Locate the cell with the specified text and output its (x, y) center coordinate. 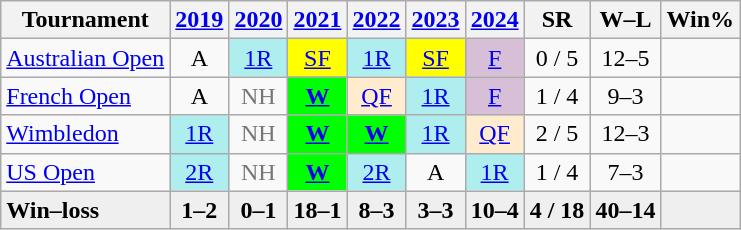
0–1 (258, 210)
0 / 5 (557, 58)
40–14 (626, 210)
Win% (700, 20)
12–5 (626, 58)
2021 (318, 20)
1–2 (200, 210)
2 / 5 (557, 134)
Australian Open (86, 58)
8–3 (376, 210)
2022 (376, 20)
US Open (86, 172)
2019 (200, 20)
9–3 (626, 96)
French Open (86, 96)
Win–loss (86, 210)
2024 (494, 20)
W–L (626, 20)
Wimbledon (86, 134)
7–3 (626, 172)
3–3 (436, 210)
Tournament (86, 20)
12–3 (626, 134)
10–4 (494, 210)
2023 (436, 20)
18–1 (318, 210)
2020 (258, 20)
4 / 18 (557, 210)
SR (557, 20)
